Pinpoint the cell where the given text exists, returning its [X, Y] midpoint coordinate. 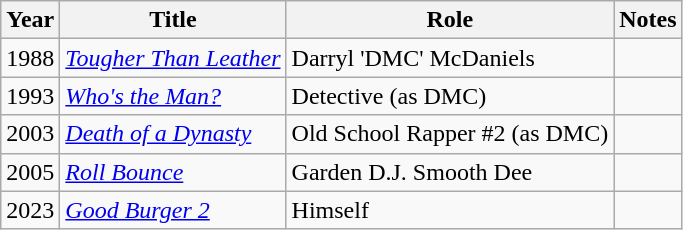
1993 [30, 96]
Tougher Than Leather [173, 58]
Roll Bounce [173, 172]
Title [173, 20]
2003 [30, 134]
1988 [30, 58]
Role [450, 20]
Notes [648, 20]
Garden D.J. Smooth Dee [450, 172]
Who's the Man? [173, 96]
Darryl 'DMC' McDaniels [450, 58]
2005 [30, 172]
Old School Rapper #2 (as DMC) [450, 134]
Himself [450, 210]
Year [30, 20]
2023 [30, 210]
Death of a Dynasty [173, 134]
Detective (as DMC) [450, 96]
Good Burger 2 [173, 210]
